From the cell containing the given text, extract its center point as [x, y] coordinate. 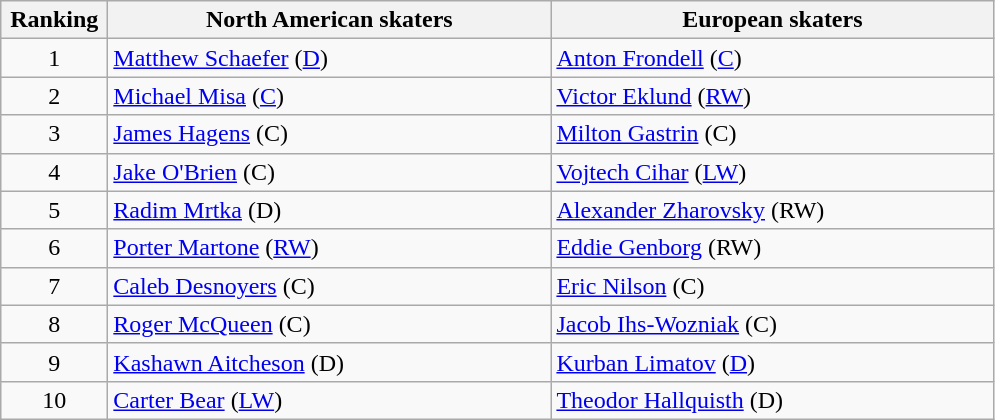
8 [54, 324]
Carter Bear (LW) [330, 400]
Roger McQueen (C) [330, 324]
Caleb Desnoyers (C) [330, 286]
Porter Martone (RW) [330, 248]
Theodor Hallquisth (D) [772, 400]
Matthew Schaefer (D) [330, 58]
1 [54, 58]
Eddie Genborg (RW) [772, 248]
Michael Misa (C) [330, 96]
3 [54, 134]
6 [54, 248]
7 [54, 286]
Radim Mrtka (D) [330, 210]
10 [54, 400]
Ranking [54, 20]
European skaters [772, 20]
9 [54, 362]
Eric Nilson (C) [772, 286]
Milton Gastrin (C) [772, 134]
North American skaters [330, 20]
Jake O'Brien (C) [330, 172]
Victor Eklund (RW) [772, 96]
4 [54, 172]
Vojtech Cihar (LW) [772, 172]
2 [54, 96]
Jacob Ihs-Wozniak (C) [772, 324]
Alexander Zharovsky (RW) [772, 210]
James Hagens (C) [330, 134]
5 [54, 210]
Anton Frondell (C) [772, 58]
Kashawn Aitcheson (D) [330, 362]
Kurban Limatov (D) [772, 362]
